For the text-containing cell, return its midpoint in [X, Y] coordinate format. 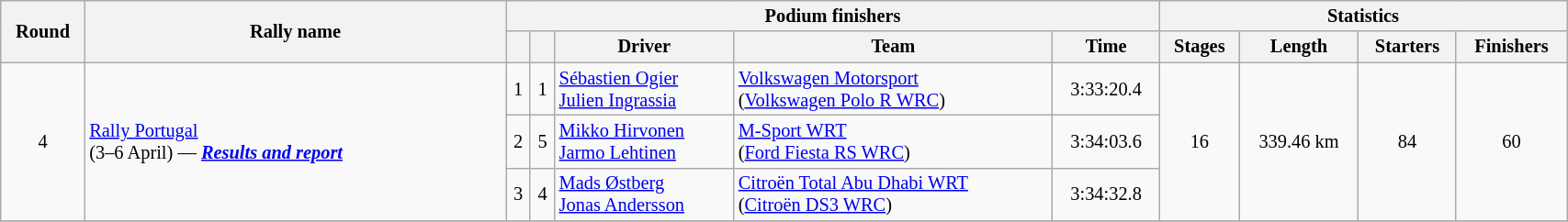
2 [518, 141]
Rally Portugal(3–6 April) — Results and report [295, 141]
3:34:03.6 [1106, 141]
Length [1299, 47]
Mads Østberg Jonas Andersson [645, 194]
Team [893, 47]
339.46 km [1299, 141]
Driver [645, 47]
Citroën Total Abu Dhabi WRT (Citroën DS3 WRC) [893, 194]
84 [1407, 141]
Time [1106, 47]
Rally name [295, 31]
Sébastien Ogier Julien Ingrassia [645, 89]
60 [1511, 141]
3:34:32.8 [1106, 194]
Mikko Hirvonen Jarmo Lehtinen [645, 141]
16 [1200, 141]
Stages [1200, 47]
M-Sport WRT (Ford Fiesta RS WRC) [893, 141]
Podium finishers [833, 16]
Starters [1407, 47]
Finishers [1511, 47]
Round [43, 31]
5 [542, 141]
Statistics [1363, 16]
3 [518, 194]
3:33:20.4 [1106, 89]
Volkswagen Motorsport (Volkswagen Polo R WRC) [893, 89]
